Determine the [x, y] coordinate at the center of the cell enclosing the given text.  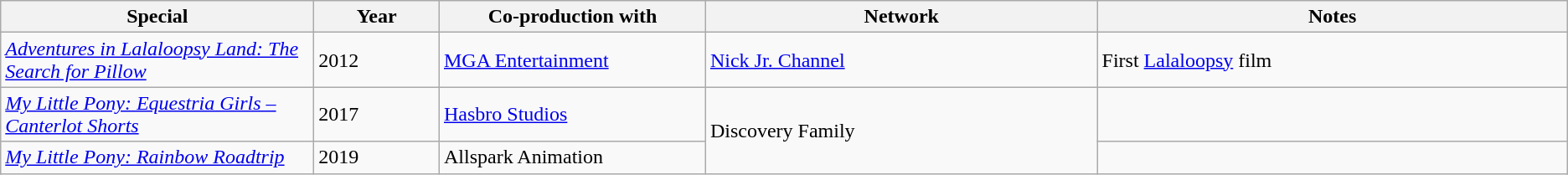
Co-production with [572, 17]
Special [157, 17]
2017 [377, 114]
My Little Pony: Equestria Girls – Canterlot Shorts [157, 114]
MGA Entertainment [572, 60]
Notes [1332, 17]
2012 [377, 60]
2019 [377, 157]
Network [901, 17]
Nick Jr. Channel [901, 60]
Adventures in Lalaloopsy Land: The Search for Pillow [157, 60]
Year [377, 17]
My Little Pony: Rainbow Roadtrip [157, 157]
Allspark Animation [572, 157]
Discovery Family [901, 131]
Hasbro Studios [572, 114]
First Lalaloopsy film [1332, 60]
